From the cell containing the given text, extract its center point as [x, y] coordinate. 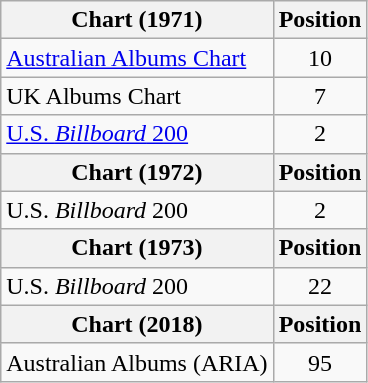
95 [320, 362]
7 [320, 96]
10 [320, 58]
Chart (2018) [137, 324]
Chart (1972) [137, 172]
Australian Albums (ARIA) [137, 362]
UK Albums Chart [137, 96]
Australian Albums Chart [137, 58]
22 [320, 286]
Chart (1973) [137, 248]
Chart (1971) [137, 20]
